Provide the [x, y] coordinate of the cell's center where the given text is located.  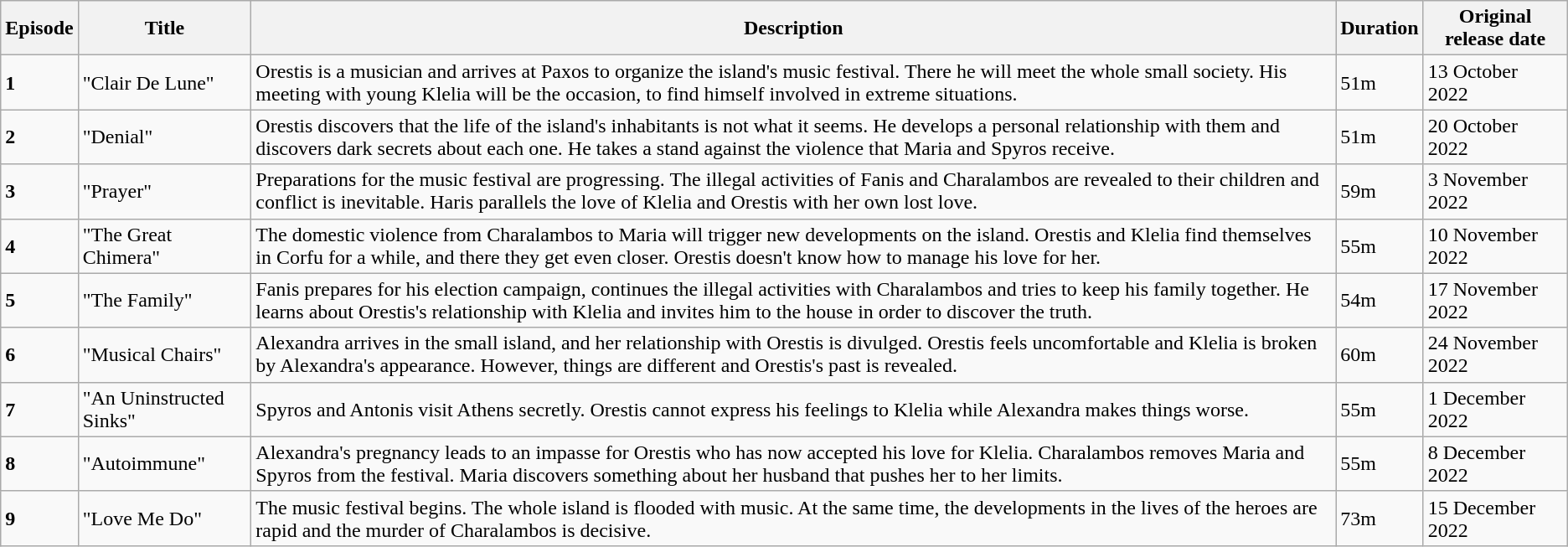
Episode [39, 28]
13 October 2022 [1495, 82]
4 [39, 246]
73m [1380, 518]
Original release date [1495, 28]
17 November 2022 [1495, 300]
8 [39, 464]
15 December 2022 [1495, 518]
8 December 2022 [1495, 464]
Title [164, 28]
"Clair De Lune" [164, 82]
Spyros and Antonis visit Athens secretly. Orestis cannot express his feelings to Klelia while Alexandra makes things worse. [794, 409]
60m [1380, 355]
"Love Me Do" [164, 518]
3 November 2022 [1495, 191]
Duration [1380, 28]
6 [39, 355]
20 October 2022 [1495, 137]
"Musical Chairs" [164, 355]
1 [39, 82]
5 [39, 300]
2 [39, 137]
"Prayer" [164, 191]
9 [39, 518]
24 November 2022 [1495, 355]
1 December 2022 [1495, 409]
59m [1380, 191]
"The Family" [164, 300]
Description [794, 28]
"Autoimmune" [164, 464]
54m [1380, 300]
"An Uninstructed Sinks" [164, 409]
"The Great Chimera" [164, 246]
7 [39, 409]
3 [39, 191]
"Denial" [164, 137]
10 November 2022 [1495, 246]
